Extract the (x, y) coordinate from the center of the cell holding the provided text.  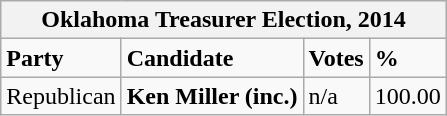
Candidate (212, 58)
Oklahoma Treasurer Election, 2014 (224, 20)
Ken Miller (inc.) (212, 96)
Republican (61, 96)
n/a (336, 96)
% (408, 58)
100.00 (408, 96)
Votes (336, 58)
Party (61, 58)
